For the text-containing cell, return its midpoint in (X, Y) coordinate format. 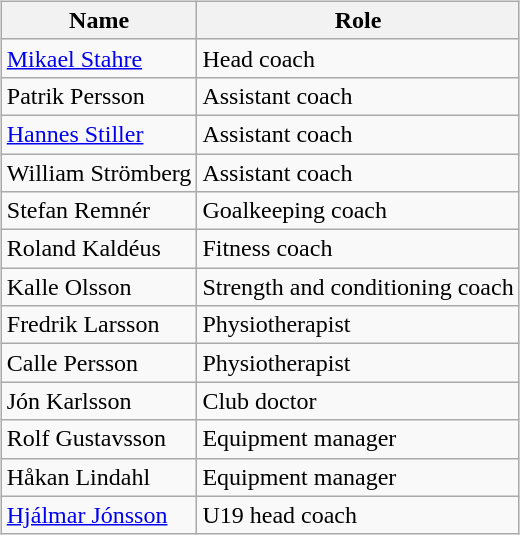
U19 head coach (358, 515)
Goalkeeping coach (358, 211)
Fitness coach (358, 249)
Hjálmar Jónsson (99, 515)
Club doctor (358, 401)
William Strömberg (99, 173)
Calle Persson (99, 363)
Hannes Stiller (99, 134)
Patrik Persson (99, 96)
Strength and conditioning coach (358, 287)
Håkan Lindahl (99, 477)
Head coach (358, 58)
Roland Kaldéus (99, 249)
Rolf Gustavsson (99, 439)
Jón Karlsson (99, 401)
Stefan Remnér (99, 211)
Name (99, 20)
Role (358, 20)
Kalle Olsson (99, 287)
Mikael Stahre (99, 58)
Fredrik Larsson (99, 325)
